Return the [X, Y] coordinate for the center point of the cell that contains the specified text.  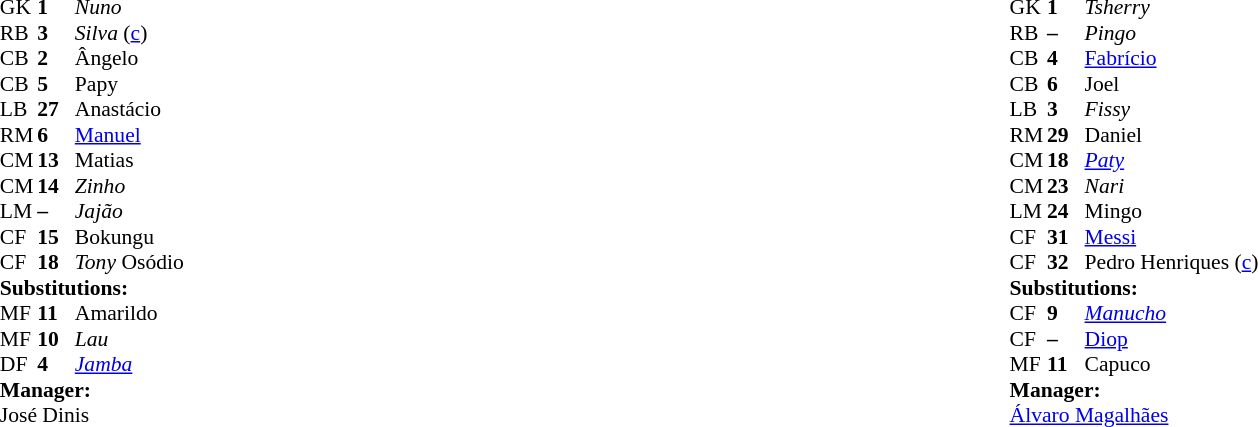
Anastácio [130, 109]
15 [56, 237]
23 [1066, 186]
31 [1066, 237]
10 [56, 339]
Substitutions: [92, 288]
13 [56, 161]
24 [1066, 211]
Zinho [130, 186]
Silva (c) [130, 33]
Amarildo [130, 313]
29 [1066, 135]
Papy [130, 84]
Manager: [92, 390]
Tony Osódio [130, 263]
32 [1066, 263]
Jamba [130, 365]
9 [1066, 313]
5 [56, 84]
DF [19, 365]
Lau [130, 339]
2 [56, 59]
Matias [130, 161]
Manuel [130, 135]
Jajão [130, 211]
Bokungu [130, 237]
Ângelo [130, 59]
14 [56, 186]
27 [56, 109]
